For the text-containing cell, return its midpoint in [X, Y] coordinate format. 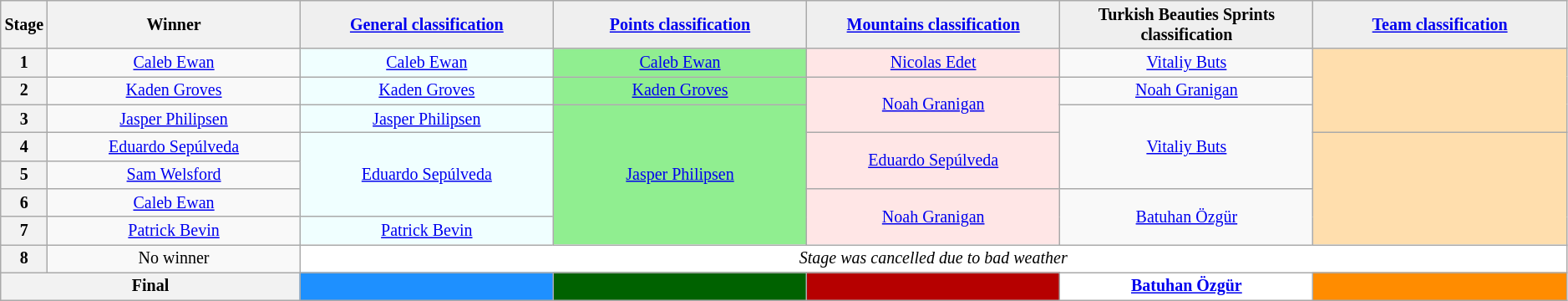
8 [24, 259]
3 [24, 119]
6 [24, 202]
Stage was cancelled due to bad weather [933, 259]
Sam Welsford [174, 174]
4 [24, 147]
General classification [426, 25]
7 [24, 231]
Nicolas Edet [934, 64]
1 [24, 64]
2 [24, 90]
Final [150, 286]
5 [24, 174]
Points classification [680, 25]
Turkish Beauties Sprints classification [1186, 25]
No winner [174, 259]
Mountains classification [934, 25]
Stage [24, 25]
Team classification [1440, 25]
Winner [174, 25]
